Return (X, Y) of the center of cell containing provided text 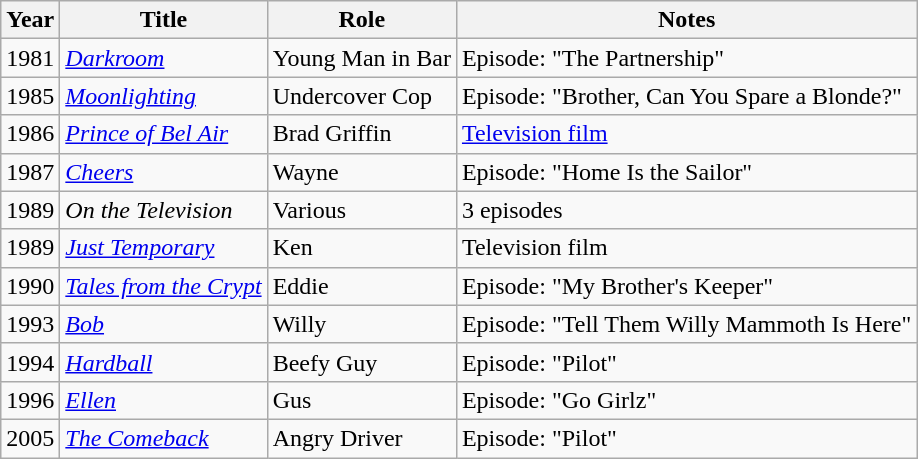
Year (30, 20)
Tales from the Crypt (164, 286)
Brad Griffin (362, 134)
Episode: "The Partnership" (686, 58)
Wayne (362, 172)
Willy (362, 324)
Episode: "Brother, Can You Spare a Blonde?" (686, 96)
1990 (30, 286)
Ellen (164, 400)
Episode: "Go Girlz" (686, 400)
Episode: "Home Is the Sailor" (686, 172)
Cheers (164, 172)
1986 (30, 134)
Gus (362, 400)
Just Temporary (164, 248)
Episode: "My Brother's Keeper" (686, 286)
Notes (686, 20)
Title (164, 20)
2005 (30, 438)
The Comeback (164, 438)
1994 (30, 362)
1985 (30, 96)
Angry Driver (362, 438)
On the Television (164, 210)
Young Man in Bar (362, 58)
Beefy Guy (362, 362)
Prince of Bel Air (164, 134)
Various (362, 210)
Bob (164, 324)
1996 (30, 400)
Role (362, 20)
Darkroom (164, 58)
1981 (30, 58)
Undercover Cop (362, 96)
1987 (30, 172)
Eddie (362, 286)
Moonlighting (164, 96)
Episode: "Tell Them Willy Mammoth Is Here" (686, 324)
Hardball (164, 362)
3 episodes (686, 210)
1993 (30, 324)
Ken (362, 248)
